From the cell containing the given text, extract its center point as [x, y] coordinate. 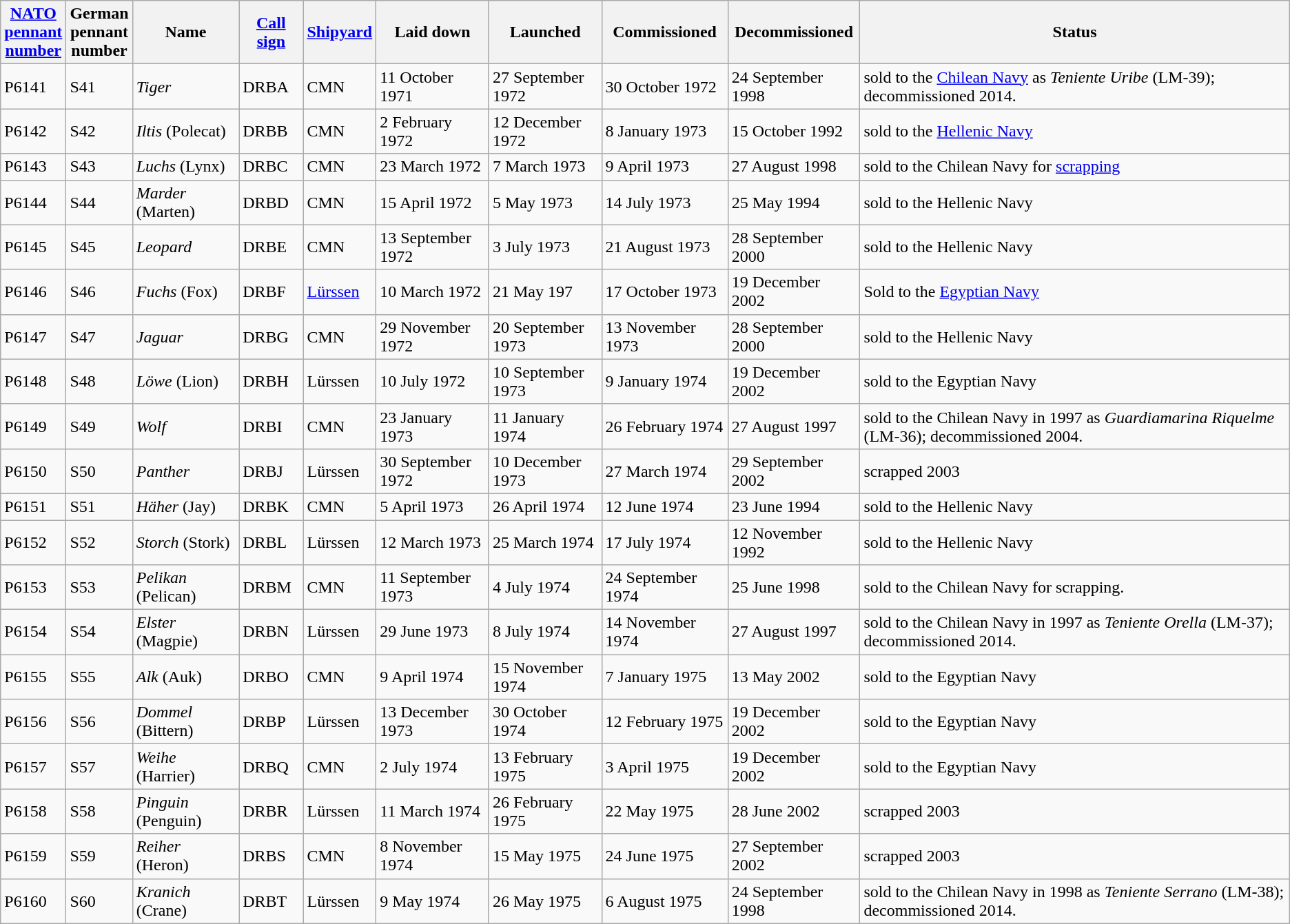
sold to the Chilean Navy as Teniente Uribe (LM-39); decommissioned 2014. [1075, 87]
23 January 1973 [433, 426]
DRBC [272, 167]
21 May 197 [545, 292]
P6142 [33, 131]
P6146 [33, 292]
DRBK [272, 506]
13 February 1975 [545, 766]
Call sign [272, 32]
S44 [99, 203]
8 November 1974 [433, 856]
S42 [99, 131]
NATOpennantnumber [33, 32]
17 July 1974 [664, 542]
15 April 1972 [433, 203]
P6160 [33, 901]
Decommissioned [794, 32]
S47 [99, 336]
15 October 1992 [794, 131]
10 December 1973 [545, 471]
5 May 1973 [545, 203]
S48 [99, 382]
S51 [99, 506]
9 May 1974 [433, 901]
S55 [99, 677]
S60 [99, 901]
S56 [99, 722]
30 September 1972 [433, 471]
27 September 2002 [794, 856]
14 November 1974 [664, 633]
Tiger [185, 87]
Elster (Magpie) [185, 633]
sold to the Chilean Navy for scrapping. [1075, 587]
7 March 1973 [545, 167]
P6141 [33, 87]
P6154 [33, 633]
P6158 [33, 812]
12 June 1974 [664, 506]
24 September 1974 [664, 587]
DRBT [272, 901]
12 March 1973 [433, 542]
S53 [99, 587]
26 February 1974 [664, 426]
Wolf [185, 426]
9 April 1973 [664, 167]
DRBM [272, 587]
Sold to the Egyptian Navy [1075, 292]
Commissioned [664, 32]
26 April 1974 [545, 506]
P6156 [33, 722]
Germanpennantnumber [99, 32]
DRBE [272, 247]
4 July 1974 [545, 587]
DRBQ [272, 766]
DRBN [272, 633]
28 June 2002 [794, 812]
Weihe (Harrier) [185, 766]
2 July 1974 [433, 766]
26 February 1975 [545, 812]
22 May 1975 [664, 812]
Name [185, 32]
P6144 [33, 203]
25 June 1998 [794, 587]
S43 [99, 167]
P6149 [33, 426]
21 August 1973 [664, 247]
S59 [99, 856]
29 September 2002 [794, 471]
DRBO [272, 677]
P6153 [33, 587]
S41 [99, 87]
DRBP [272, 722]
13 May 2002 [794, 677]
13 September 1972 [433, 247]
12 February 1975 [664, 722]
P6151 [33, 506]
10 July 1972 [433, 382]
15 May 1975 [545, 856]
27 September 1972 [545, 87]
S57 [99, 766]
24 June 1975 [664, 856]
DRBR [272, 812]
DRBB [272, 131]
23 March 1972 [433, 167]
11 March 1974 [433, 812]
12 December 1972 [545, 131]
DRBI [272, 426]
DRBF [272, 292]
S45 [99, 247]
P6159 [33, 856]
S52 [99, 542]
25 May 1994 [794, 203]
Luchs (Lynx) [185, 167]
3 April 1975 [664, 766]
P6155 [33, 677]
10 September 1973 [545, 382]
Fuchs (Fox) [185, 292]
P6152 [33, 542]
14 July 1973 [664, 203]
20 September 1973 [545, 336]
30 October 1974 [545, 722]
sold to the Chilean Navy in 1997 as Teniente Orella (LM-37); decommissioned 2014. [1075, 633]
P6150 [33, 471]
DRBD [272, 203]
P6148 [33, 382]
DRBJ [272, 471]
27 March 1974 [664, 471]
Panther [185, 471]
sold to the Chilean Navy in 1997 as Guardiamarina Riquelme (LM-36); decommissioned 2004. [1075, 426]
13 December 1973 [433, 722]
Dommel (Bittern) [185, 722]
12 November 1992 [794, 542]
Kranich (Crane) [185, 901]
Marder (Marten) [185, 203]
Iltis (Polecat) [185, 131]
S54 [99, 633]
Häher (Jay) [185, 506]
Leopard [185, 247]
S50 [99, 471]
8 January 1973 [664, 131]
11 January 1974 [545, 426]
S58 [99, 812]
Pinguin (Penguin) [185, 812]
P6145 [33, 247]
Laid down [433, 32]
sold to the Chilean Navy for scrapping [1075, 167]
S49 [99, 426]
7 January 1975 [664, 677]
9 April 1974 [433, 677]
3 July 1973 [545, 247]
29 June 1973 [433, 633]
11 September 1973 [433, 587]
13 November 1973 [664, 336]
9 January 1974 [664, 382]
S46 [99, 292]
2 February 1972 [433, 131]
17 October 1973 [664, 292]
DRBL [272, 542]
DRBH [272, 382]
11 October 1971 [433, 87]
Löwe (Lion) [185, 382]
Pelikan (Pelican) [185, 587]
30 October 1972 [664, 87]
DRBA [272, 87]
29 November 1972 [433, 336]
26 May 1975 [545, 901]
sold to the Chilean Navy in 1998 as Teniente Serrano (LM-38); decommissioned 2014. [1075, 901]
27 August 1998 [794, 167]
5 April 1973 [433, 506]
P6157 [33, 766]
6 August 1975 [664, 901]
8 July 1974 [545, 633]
DRBG [272, 336]
Storch (Stork) [185, 542]
Reiher (Heron) [185, 856]
Status [1075, 32]
15 November 1974 [545, 677]
DRBS [272, 856]
Launched [545, 32]
Jaguar [185, 336]
10 March 1972 [433, 292]
25 March 1974 [545, 542]
P6147 [33, 336]
Alk (Auk) [185, 677]
Shipyard [340, 32]
P6143 [33, 167]
23 June 1994 [794, 506]
